Scan for the cell matching the given text and deliver its [X, Y] coordinate at center. 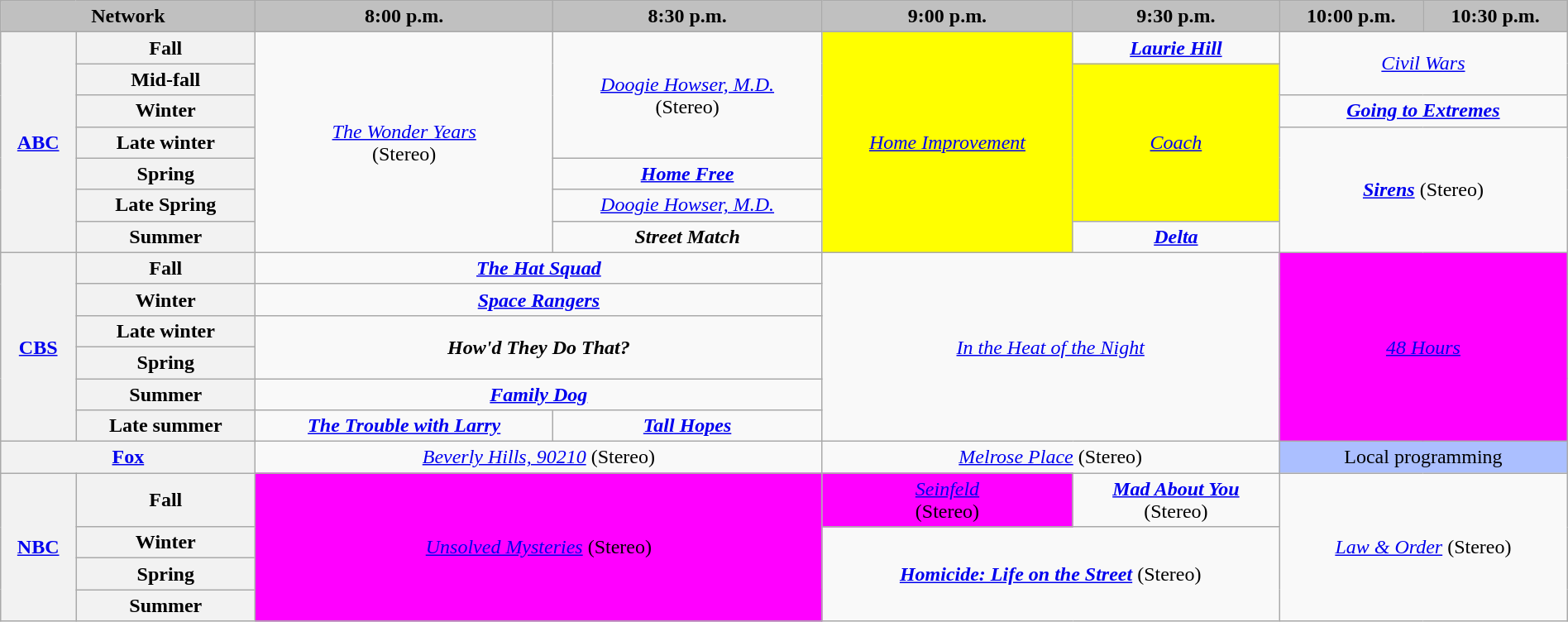
ABC [38, 142]
Going to Extremes [1424, 111]
9:00 p.m. [948, 17]
The Trouble with Larry [404, 426]
Local programming [1424, 457]
Late summer [165, 426]
Civil Wars [1424, 64]
Home Improvement [948, 142]
48 Hours [1424, 347]
Doogie Howser, M.D.(Stereo) [686, 95]
8:00 p.m. [404, 17]
Mid-fall [165, 79]
Homicide: Life on the Street (Stereo) [1050, 574]
Family Dog [539, 395]
Beverly Hills, 90210 (Stereo) [539, 457]
Doogie Howser, M.D. [686, 205]
The Hat Squad [539, 268]
NBC [38, 548]
Laurie Hill [1176, 48]
How'd They Do That? [539, 347]
Law & Order (Stereo) [1424, 548]
Network [128, 17]
Coach [1176, 142]
10:30 p.m. [1495, 17]
Seinfeld(Stereo) [948, 500]
Late Spring [165, 205]
Home Free [686, 174]
Melrose Place (Stereo) [1050, 457]
Fox [128, 457]
Tall Hopes [686, 426]
The Wonder Years(Stereo) [404, 142]
Delta [1176, 237]
10:00 p.m. [1351, 17]
8:30 p.m. [686, 17]
In the Heat of the Night [1050, 347]
CBS [38, 347]
Unsolved Mysteries (Stereo) [539, 548]
9:30 p.m. [1176, 17]
Mad About You(Stereo) [1176, 500]
Space Rangers [539, 299]
Sirens (Stereo) [1424, 189]
Street Match [686, 237]
